Provide the (x, y) coordinate of the cell's center where the given text is located.  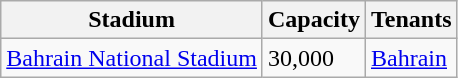
30,000 (314, 58)
Stadium (132, 20)
Bahrain (411, 58)
Bahrain National Stadium (132, 58)
Capacity (314, 20)
Tenants (411, 20)
